Extract the [x, y] coordinate from the center of the cell holding the provided text.  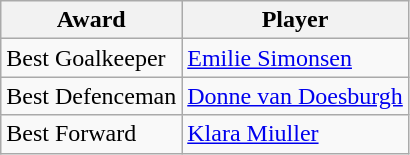
Award [92, 20]
Donne van Doesburgh [296, 96]
Player [296, 20]
Best Forward [92, 134]
Best Goalkeeper [92, 58]
Klara Miuller [296, 134]
Emilie Simonsen [296, 58]
Best Defenceman [92, 96]
